Capture the cell that displays the provided text and extract its [X, Y] central coordinate. 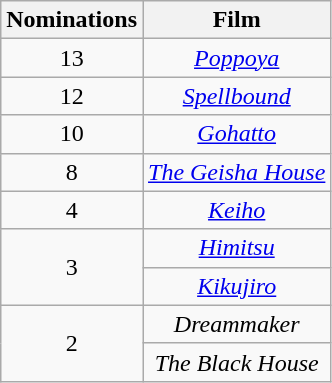
4 [72, 210]
Keiho [236, 210]
10 [72, 134]
Nominations [72, 20]
Spellbound [236, 96]
The Geisha House [236, 172]
Kikujiro [236, 286]
Poppoya [236, 58]
Himitsu [236, 248]
The Black House [236, 362]
12 [72, 96]
8 [72, 172]
13 [72, 58]
2 [72, 343]
Film [236, 20]
Gohatto [236, 134]
3 [72, 267]
Dreammaker [236, 324]
